Return the [X, Y] coordinate for the center point of the cell that contains the specified text.  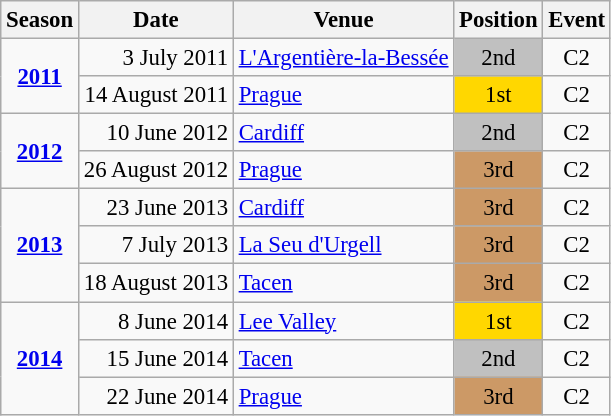
Lee Valley [343, 321]
Season [40, 20]
14 August 2011 [156, 95]
7 July 2013 [156, 245]
Date [156, 20]
Venue [343, 20]
10 June 2012 [156, 133]
Event [577, 20]
18 August 2013 [156, 283]
2014 [40, 358]
26 August 2012 [156, 170]
2013 [40, 246]
3 July 2011 [156, 58]
Position [498, 20]
22 June 2014 [156, 396]
2012 [40, 152]
L'Argentière-la-Bessée [343, 58]
2011 [40, 76]
La Seu d'Urgell [343, 245]
23 June 2013 [156, 208]
15 June 2014 [156, 358]
8 June 2014 [156, 321]
